Detect which cell encompasses the target text, then output its (X, Y) center coordinate. 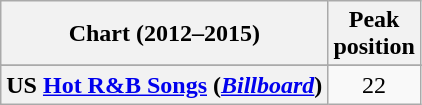
22 (374, 85)
Peak position (374, 34)
US Hot R&B Songs (Billboard) (164, 85)
Chart (2012–2015) (164, 34)
